Detect which cell encompasses the target text, then output its [X, Y] center coordinate. 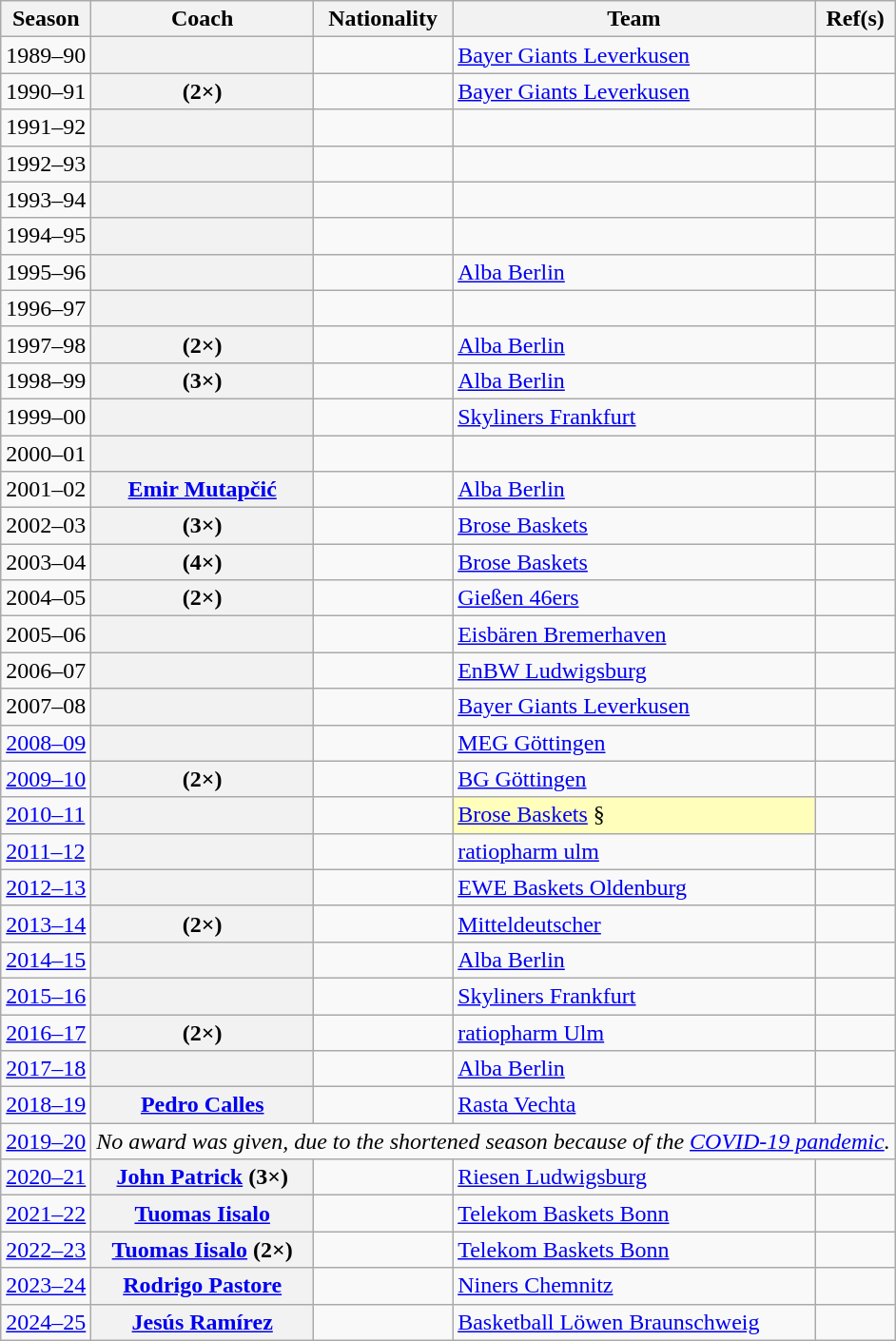
2017–18 [46, 1069]
Season [46, 19]
2021–22 [46, 1214]
Brose Baskets § [633, 815]
1993–94 [46, 200]
2014–15 [46, 960]
No award was given, due to the shortened season because of the COVID-19 pandemic. [493, 1141]
2011–12 [46, 851]
2016–17 [46, 1032]
Ref(s) [855, 19]
1995–96 [46, 272]
Gießen 46ers [633, 598]
Pedro Calles [203, 1105]
1996–97 [46, 308]
(4×) [203, 562]
1990–91 [46, 91]
EnBW Ludwigsburg [633, 670]
1992–93 [46, 164]
ratiopharm ulm [633, 851]
2005–06 [46, 634]
1997–98 [46, 344]
Niners Chemnitz [633, 1286]
2015–16 [46, 996]
John Patrick (3×) [203, 1177]
2000–01 [46, 454]
2019–20 [46, 1141]
Mitteldeutscher [633, 923]
2001–02 [46, 490]
2008–09 [46, 743]
MEG Göttingen [633, 743]
2009–10 [46, 779]
2002–03 [46, 526]
2007–08 [46, 707]
Basketball Löwen Braunschweig [633, 1322]
2012–13 [46, 887]
2022–23 [46, 1250]
Rodrigo Pastore [203, 1286]
Tuomas Iisalo [203, 1214]
Tuomas Iisalo (2×) [203, 1250]
2003–04 [46, 562]
Rasta Vechta [633, 1105]
1991–92 [46, 127]
1998–99 [46, 380]
2024–25 [46, 1322]
2006–07 [46, 670]
2004–05 [46, 598]
1994–95 [46, 236]
2018–19 [46, 1105]
2020–21 [46, 1177]
Riesen Ludwigsburg [633, 1177]
Eisbären Bremerhaven [633, 634]
Nationality [383, 19]
2013–14 [46, 923]
ratiopharm Ulm [633, 1032]
1999–00 [46, 417]
2010–11 [46, 815]
2023–24 [46, 1286]
Coach [203, 19]
Emir Mutapčić [203, 490]
Jesús Ramírez [203, 1322]
EWE Baskets Oldenburg [633, 887]
Team [633, 19]
1989–90 [46, 55]
BG Göttingen [633, 779]
